Determine the (x, y) coordinate at the center of the cell enclosing the given text.  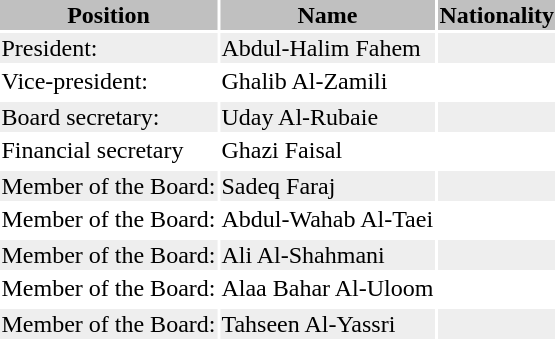
Tahseen Al-Yassri (328, 324)
Vice-president: (108, 81)
Board secretary: (108, 117)
Alaa Bahar Al-Uloom (328, 288)
Uday Al-Rubaie (328, 117)
Ghalib Al-Zamili (328, 81)
Position (108, 15)
Abdul-Halim Fahem (328, 48)
President: (108, 48)
Name (328, 15)
Sadeq Faraj (328, 186)
Financial secretary (108, 150)
Abdul-Wahab Al-Taei (328, 219)
Ali Al-Shahmani (328, 255)
Ghazi Faisal (328, 150)
